Locate the cell with the specified text and output its [X, Y] center coordinate. 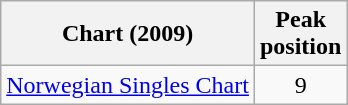
9 [300, 85]
Chart (2009) [128, 34]
Norwegian Singles Chart [128, 85]
Peakposition [300, 34]
